Find where the given text appears and provide that cell's center as [X, Y] coordinate. 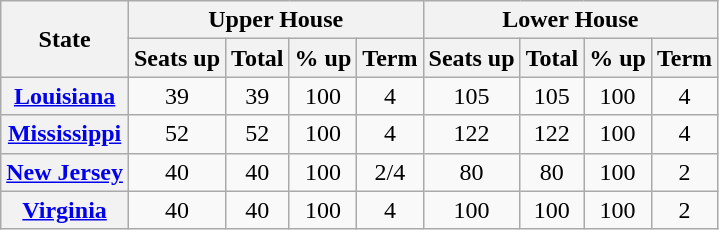
New Jersey [65, 172]
Louisiana [65, 96]
State [65, 39]
Upper House [276, 20]
Mississippi [65, 134]
Virginia [65, 210]
Lower House [570, 20]
2/4 [390, 172]
